Pinpoint the cell where the given text exists, returning its [x, y] midpoint coordinate. 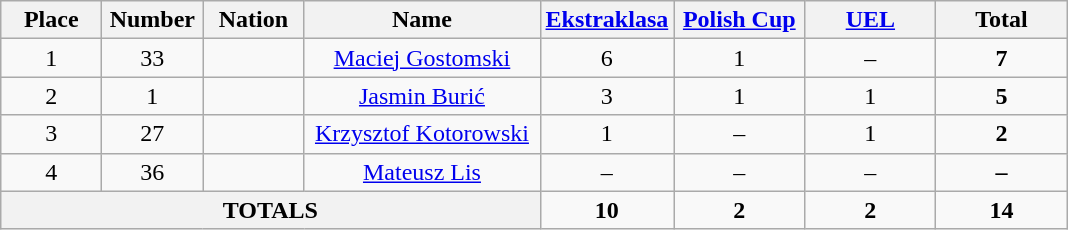
14 [1002, 210]
Maciej Gostomski [422, 58]
36 [152, 172]
4 [52, 172]
TOTALS [270, 210]
33 [152, 58]
Nation [254, 20]
10 [607, 210]
Polish Cup [740, 20]
Number [152, 20]
UEL [870, 20]
Ekstraklasa [607, 20]
Krzysztof Kotorowski [422, 134]
Jasmin Burić [422, 96]
6 [607, 58]
7 [1002, 58]
Total [1002, 20]
Name [422, 20]
Place [52, 20]
27 [152, 134]
5 [1002, 96]
Mateusz Lis [422, 172]
